Provide the (X, Y) coordinate of the cell's center where the given text is located.  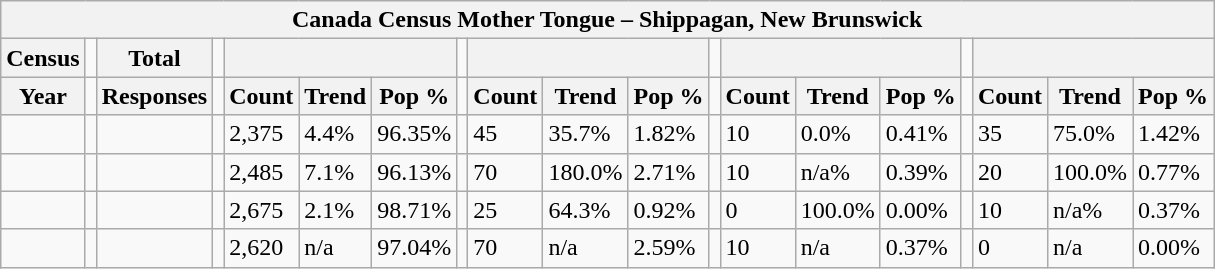
1.42% (1172, 134)
20 (1010, 172)
96.13% (414, 172)
45 (506, 134)
0.41% (920, 134)
Census (43, 58)
2,620 (262, 248)
35.7% (586, 134)
7.1% (336, 172)
1.82% (668, 134)
98.71% (414, 210)
0.92% (668, 210)
97.04% (414, 248)
2,485 (262, 172)
64.3% (586, 210)
35 (1010, 134)
2.1% (336, 210)
0.0% (838, 134)
Total (154, 58)
2,675 (262, 210)
96.35% (414, 134)
2.71% (668, 172)
2,375 (262, 134)
2.59% (668, 248)
Year (43, 96)
0.77% (1172, 172)
25 (506, 210)
0.39% (920, 172)
75.0% (1090, 134)
180.0% (586, 172)
Responses (154, 96)
4.4% (336, 134)
Canada Census Mother Tongue – Shippagan, New Brunswick (608, 20)
